From the cell containing the given text, extract its center point as [x, y] coordinate. 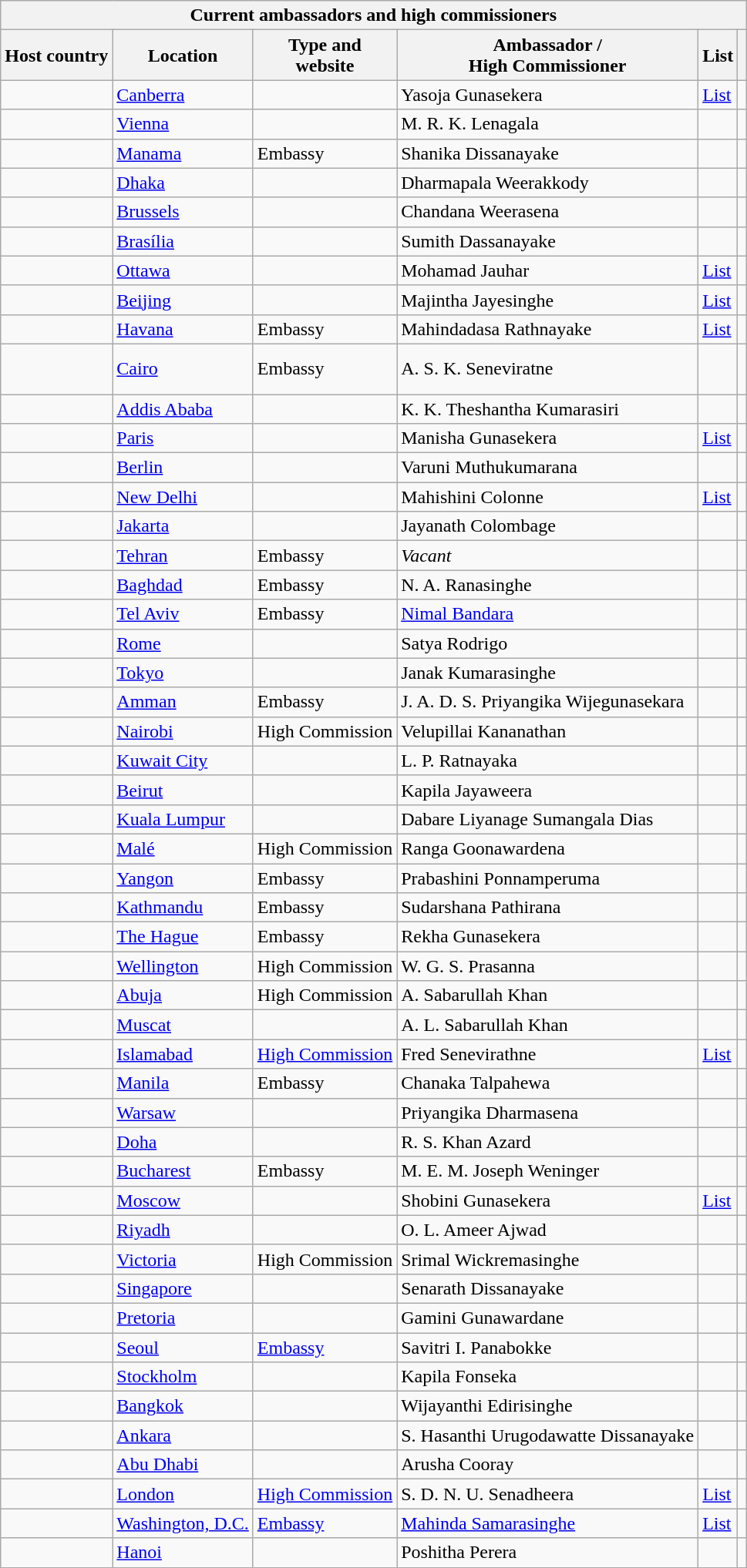
S. Hasanthi Urugodawatte Dissanayake [547, 1435]
O. L. Ameer Ajwad [547, 1230]
Mohamad Jauhar [547, 270]
Host country [57, 55]
Wellington [183, 966]
Singapore [183, 1288]
Nairobi [183, 731]
Priyangika Dharmasena [547, 1113]
Shobini Gunasekera [547, 1200]
Manila [183, 1083]
Chandana Weerasena [547, 212]
Manisha Gunasekera [547, 438]
Varuni Muthukumarana [547, 468]
Abu Dhabi [183, 1465]
Washington, D.C. [183, 1523]
Moscow [183, 1200]
M. R. K. Lenagala [547, 124]
Paris [183, 438]
Kapila Jayaweera [547, 790]
Tokyo [183, 673]
Hanoi [183, 1553]
Beirut [183, 790]
Amman [183, 702]
R. S. Khan Azard [547, 1142]
Kathmandu [183, 908]
Kapila Fonseka [547, 1377]
Malé [183, 848]
Ankara [183, 1435]
A. L. Sabarullah Khan [547, 1025]
Ambassador / High Commissioner [547, 55]
The Hague [183, 937]
Chanaka Talpahewa [547, 1083]
Location [183, 55]
Satya Rodrigo [547, 643]
Majintha Jayesinghe [547, 300]
Janak Kumarasinghe [547, 673]
L. P. Ratnayaka [547, 760]
Doha [183, 1142]
Ottawa [183, 270]
Brasília [183, 241]
J. A. D. S. Priyangika Wijegunasekara [547, 702]
Senarath Dissanayake [547, 1288]
Vienna [183, 124]
Islamabad [183, 1054]
Mahishini Colonne [547, 497]
Gamini Gunawardane [547, 1318]
London [183, 1494]
Sudarshana Pathirana [547, 908]
Jakarta [183, 526]
Tehran [183, 556]
Berlin [183, 468]
Yangon [183, 878]
Dabare Liyanage Sumangala Dias [547, 819]
Pretoria [183, 1318]
Nimal Bandara [547, 614]
Wijayanthi Edirisinghe [547, 1406]
Prabashini Ponnamperuma [547, 878]
Kuala Lumpur [183, 819]
S. D. N. U. Senadheera [547, 1494]
Manama [183, 153]
Rome [183, 643]
Riyadh [183, 1230]
Muscat [183, 1025]
Dharmapala Weerakkody [547, 183]
Fred Senevirathne [547, 1054]
N. A. Ranasinghe [547, 585]
Current ambassadors and high commissioners [373, 15]
Beijing [183, 300]
Havana [183, 329]
Canberra [183, 95]
Victoria [183, 1259]
Shanika Dissanayake [547, 153]
Velupillai Kananathan [547, 731]
Arusha Cooray [547, 1465]
Brussels [183, 212]
Mahindadasa Rathnayake [547, 329]
W. G. S. Prasanna [547, 966]
A. Sabarullah Khan [547, 996]
Warsaw [183, 1113]
Kuwait City [183, 760]
Vacant [547, 556]
Mahinda Samarasinghe [547, 1523]
Baghdad [183, 585]
Seoul [183, 1348]
A. S. K. Seneviratne [547, 368]
Dhaka [183, 183]
Srimal Wickremasinghe [547, 1259]
Savitri I. Panabokke [547, 1348]
Poshitha Perera [547, 1553]
M. E. M. Joseph Weninger [547, 1171]
Sumith Dassanayake [547, 241]
Type and website [325, 55]
Stockholm [183, 1377]
Ranga Goonawardena [547, 848]
Cairo [183, 368]
New Delhi [183, 497]
Bangkok [183, 1406]
Rekha Gunasekera [547, 937]
Abuja [183, 996]
Jayanath Colombage [547, 526]
Bucharest [183, 1171]
Addis Ababa [183, 409]
Yasoja Gunasekera [547, 95]
Tel Aviv [183, 614]
K. K. Theshantha Kumarasiri [547, 409]
